From the cell containing the given text, extract its center point as (X, Y) coordinate. 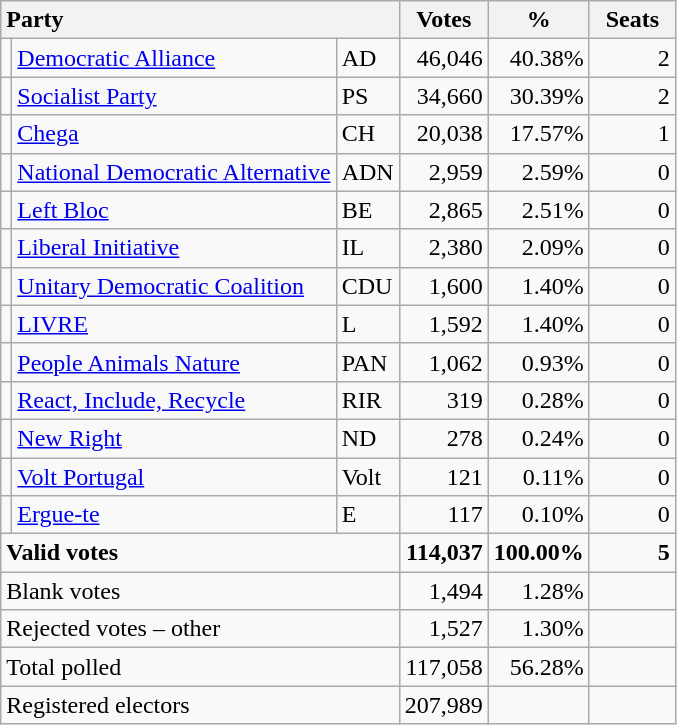
30.39% (538, 96)
Unitary Democratic Coalition (174, 286)
1,600 (444, 286)
National Democratic Alternative (174, 172)
Left Bloc (174, 210)
1 (632, 134)
114,037 (444, 553)
2.09% (538, 248)
Party (200, 20)
LIVRE (174, 324)
Rejected votes – other (200, 629)
278 (444, 438)
CDU (368, 286)
1.28% (538, 591)
100.00% (538, 553)
1.30% (538, 629)
Volt Portugal (174, 477)
Ergue-te (174, 515)
L (368, 324)
56.28% (538, 667)
Volt (368, 477)
1,527 (444, 629)
319 (444, 400)
46,046 (444, 58)
20,038 (444, 134)
BE (368, 210)
Liberal Initiative (174, 248)
1,592 (444, 324)
2,959 (444, 172)
121 (444, 477)
1,494 (444, 591)
Socialist Party (174, 96)
AD (368, 58)
0.24% (538, 438)
0.28% (538, 400)
ADN (368, 172)
34,660 (444, 96)
RIR (368, 400)
40.38% (538, 58)
2,380 (444, 248)
E (368, 515)
Total polled (200, 667)
Chega (174, 134)
Votes (444, 20)
CH (368, 134)
People Animals Nature (174, 362)
1,062 (444, 362)
Blank votes (200, 591)
0.10% (538, 515)
IL (368, 248)
0.11% (538, 477)
Seats (632, 20)
117,058 (444, 667)
17.57% (538, 134)
2.59% (538, 172)
% (538, 20)
0.93% (538, 362)
React, Include, Recycle (174, 400)
ND (368, 438)
Valid votes (200, 553)
117 (444, 515)
5 (632, 553)
New Right (174, 438)
2.51% (538, 210)
Democratic Alliance (174, 58)
Registered electors (200, 705)
PAN (368, 362)
2,865 (444, 210)
PS (368, 96)
207,989 (444, 705)
